From the cell containing the given text, extract its center point as (x, y) coordinate. 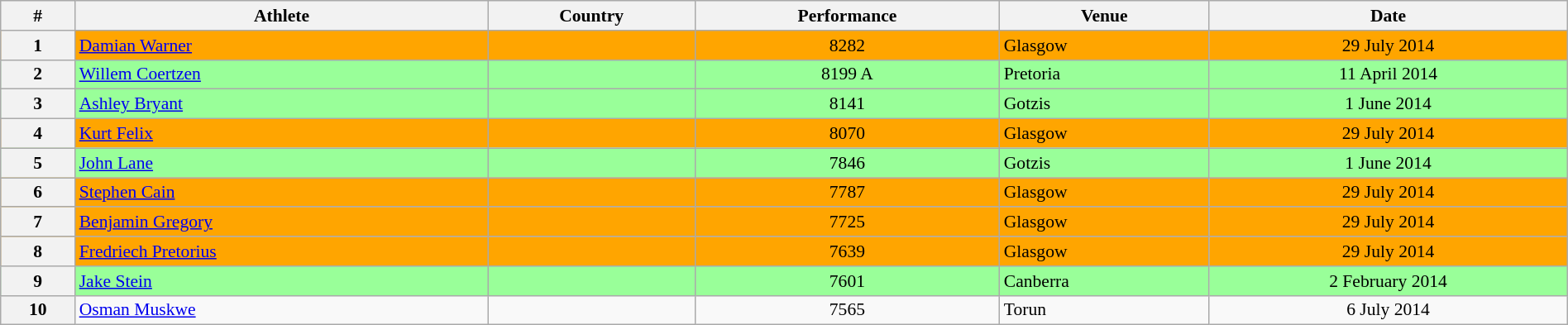
3 (38, 104)
10 (38, 310)
7639 (847, 251)
Fredriech Pretorius (282, 251)
6 July 2014 (1388, 310)
Willem Coertzen (282, 74)
7725 (847, 222)
9 (38, 281)
8282 (847, 45)
2 February 2014 (1388, 281)
7846 (847, 163)
Athlete (282, 16)
Ashley Bryant (282, 104)
7601 (847, 281)
4 (38, 134)
5 (38, 163)
# (38, 16)
Osman Muskwe (282, 310)
Canberra (1105, 281)
1 (38, 45)
Pretoria (1105, 74)
2 (38, 74)
7 (38, 222)
Jake Stein (282, 281)
6 (38, 193)
Kurt Felix (282, 134)
Stephen Cain (282, 193)
Date (1388, 16)
8141 (847, 104)
8 (38, 251)
7787 (847, 193)
John Lane (282, 163)
Performance (847, 16)
Damian Warner (282, 45)
8199 A (847, 74)
Torun (1105, 310)
Country (591, 16)
8070 (847, 134)
Benjamin Gregory (282, 222)
7565 (847, 310)
Venue (1105, 16)
11 April 2014 (1388, 74)
